For the text-containing cell, return its midpoint in [X, Y] coordinate format. 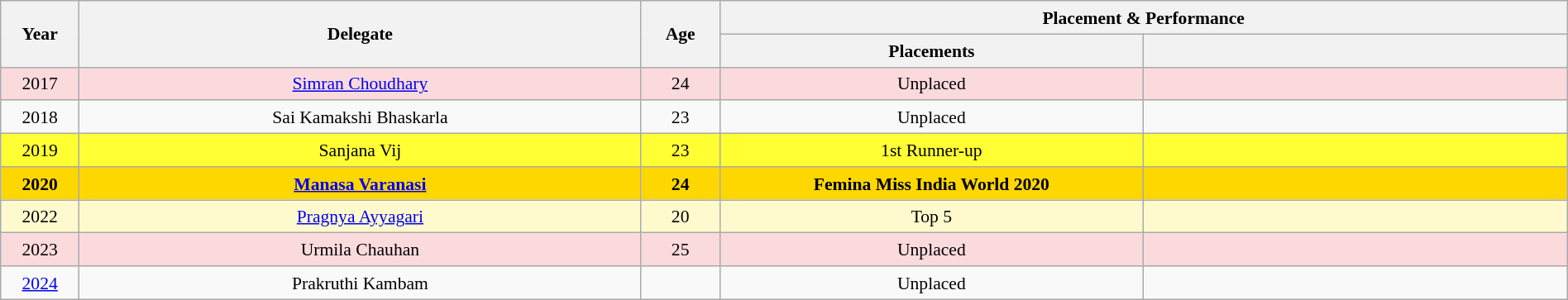
Urmila Chauhan [361, 250]
2019 [40, 150]
2020 [40, 183]
Sanjana Vij [361, 150]
25 [680, 250]
Placements [931, 50]
Top 5 [931, 217]
Prakruthi Kambam [361, 283]
2022 [40, 217]
Year [40, 34]
1st Runner-up [931, 150]
Delegate [361, 34]
2024 [40, 283]
Pragnya Ayyagari [361, 217]
Sai Kamakshi Bhaskarla [361, 117]
20 [680, 217]
Manasa Varanasi [361, 183]
Femina Miss India World 2020 [931, 183]
Age [680, 34]
2023 [40, 250]
2017 [40, 83]
2018 [40, 117]
Placement & Performance [1143, 17]
Simran Choudhary [361, 83]
